Return the [x, y] coordinate for the center point of the cell that contains the specified text.  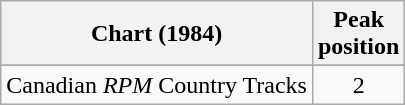
Chart (1984) [157, 34]
Canadian RPM Country Tracks [157, 85]
2 [358, 85]
Peakposition [358, 34]
